Find where the given text appears and provide that cell's center as (X, Y) coordinate. 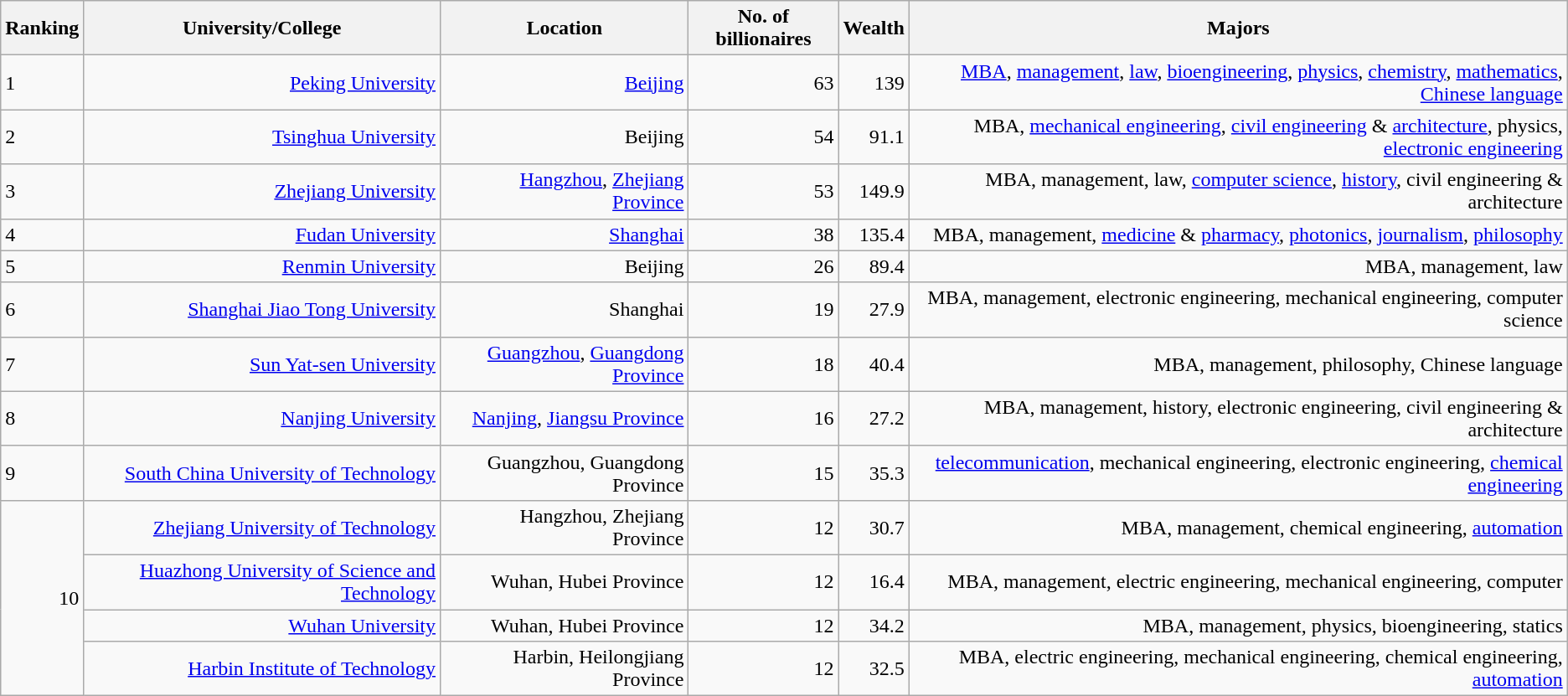
54 (764, 137)
34.2 (874, 626)
MBA, management, history, electronic engineering, civil engineering & architecture (1238, 419)
MBA, mechanical engineering, civil engineering & architecture, physics, electronic engineering (1238, 137)
MBA, management, philosophy, Chinese language (1238, 363)
MBA, electric engineering, mechanical engineering, chemical engineering, automation (1238, 668)
MBA, management, medicine & pharmacy, photonics, journalism, philosophy (1238, 235)
18 (764, 363)
Shanghai Jiao Tong University (262, 310)
5 (42, 266)
MBA, management, electronic engineering, mechanical engineering, computer science (1238, 310)
32.5 (874, 668)
Peking University (262, 82)
MBA, management, law (1238, 266)
Location (565, 28)
149.9 (874, 191)
16.4 (874, 581)
3 (42, 191)
Nanjing, Jiangsu Province (565, 419)
16 (764, 419)
8 (42, 419)
15 (764, 472)
Wuhan University (262, 626)
27.9 (874, 310)
4 (42, 235)
89.4 (874, 266)
135.4 (874, 235)
University/College (262, 28)
Ranking (42, 28)
91.1 (874, 137)
38 (764, 235)
Renmin University (262, 266)
30.7 (874, 528)
telecommunication, mechanical engineering, electronic engineering, chemical engineering (1238, 472)
19 (764, 310)
Huazhong University of Science and Technology (262, 581)
Tsinghua University (262, 137)
Harbin Institute of Technology (262, 668)
Fudan University (262, 235)
Harbin, Heilongjiang Province (565, 668)
27.2 (874, 419)
Wealth (874, 28)
9 (42, 472)
MBA, management, physics, bioengineering, statics (1238, 626)
Nanjing University (262, 419)
139 (874, 82)
6 (42, 310)
South China University of Technology (262, 472)
Zhejiang University of Technology (262, 528)
40.4 (874, 363)
2 (42, 137)
Majors (1238, 28)
MBA, management, chemical engineering, automation (1238, 528)
Sun Yat-sen University (262, 363)
MBA, management, law, bioengineering, physics, chemistry, mathematics, Chinese language (1238, 82)
Zhejiang University (262, 191)
MBA, management, electric engineering, mechanical engineering, computer (1238, 581)
63 (764, 82)
35.3 (874, 472)
MBA, management, law, computer science, history, civil engineering & architecture (1238, 191)
No. of billionaires (764, 28)
26 (764, 266)
10 (42, 598)
1 (42, 82)
53 (764, 191)
7 (42, 363)
